From the cell containing the given text, extract its center point as (X, Y) coordinate. 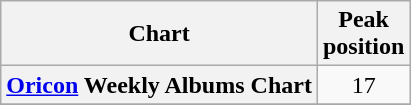
Chart (160, 34)
Peakposition (363, 34)
Oricon Weekly Albums Chart (160, 85)
17 (363, 85)
